Locate the cell with the specified text and output its (x, y) center coordinate. 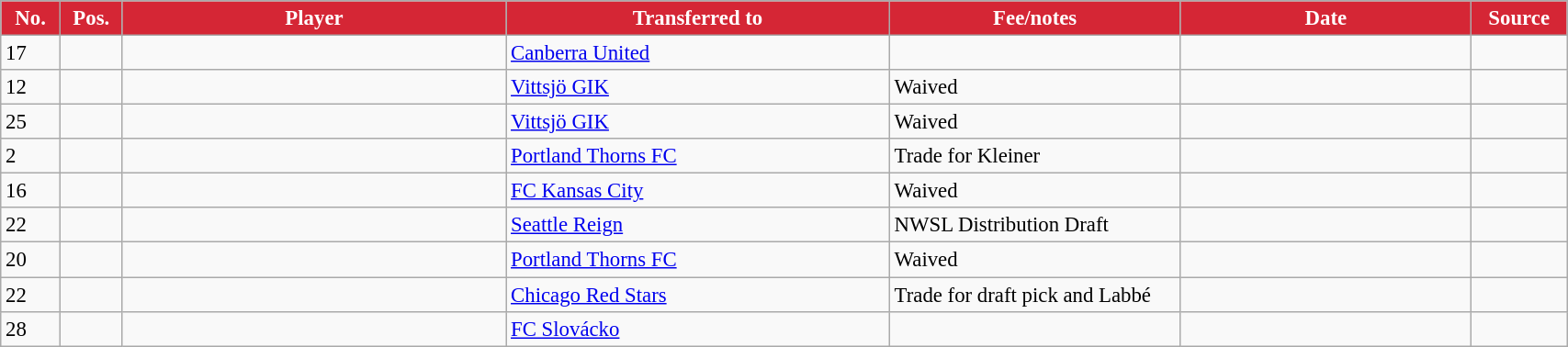
2 (31, 156)
12 (31, 87)
28 (31, 329)
16 (31, 191)
Canberra United (698, 53)
Seattle Reign (698, 225)
25 (31, 122)
Trade for draft pick and Labbé (1034, 295)
Fee/notes (1034, 18)
Date (1326, 18)
17 (31, 53)
FC Kansas City (698, 191)
Pos. (91, 18)
Player (314, 18)
Chicago Red Stars (698, 295)
FC Slovácko (698, 329)
Transferred to (698, 18)
20 (31, 260)
Source (1519, 18)
No. (31, 18)
Trade for Kleiner (1034, 156)
NWSL Distribution Draft (1034, 225)
